Pinpoint the cell where the given text exists, returning its [X, Y] midpoint coordinate. 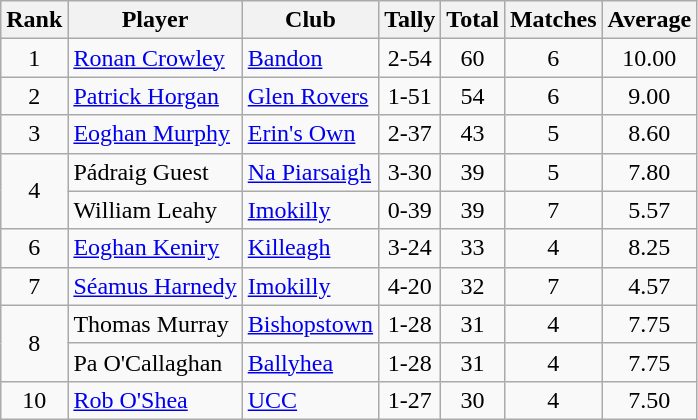
William Leahy [155, 210]
3-30 [410, 172]
9.00 [650, 96]
Club [310, 20]
Eoghan Keniry [155, 248]
8 [34, 343]
1-51 [410, 96]
3 [34, 134]
4-20 [410, 286]
Tally [410, 20]
Patrick Horgan [155, 96]
3-24 [410, 248]
7.80 [650, 172]
0-39 [410, 210]
33 [473, 248]
Pa O'Callaghan [155, 362]
Ronan Crowley [155, 58]
Rob O'Shea [155, 400]
43 [473, 134]
Erin's Own [310, 134]
10 [34, 400]
Bandon [310, 58]
Bishopstown [310, 324]
2-37 [410, 134]
Séamus Harnedy [155, 286]
2-54 [410, 58]
30 [473, 400]
Eoghan Murphy [155, 134]
Rank [34, 20]
10.00 [650, 58]
32 [473, 286]
Na Piarsaigh [310, 172]
60 [473, 58]
54 [473, 96]
8.60 [650, 134]
Total [473, 20]
7.50 [650, 400]
5.57 [650, 210]
Player [155, 20]
1-27 [410, 400]
Glen Rovers [310, 96]
Thomas Murray [155, 324]
Ballyhea [310, 362]
Matches [553, 20]
8.25 [650, 248]
Pádraig Guest [155, 172]
4.57 [650, 286]
Killeagh [310, 248]
1 [34, 58]
Average [650, 20]
2 [34, 96]
UCC [310, 400]
